Provide the [x, y] coordinate of the cell's center where the given text is located.  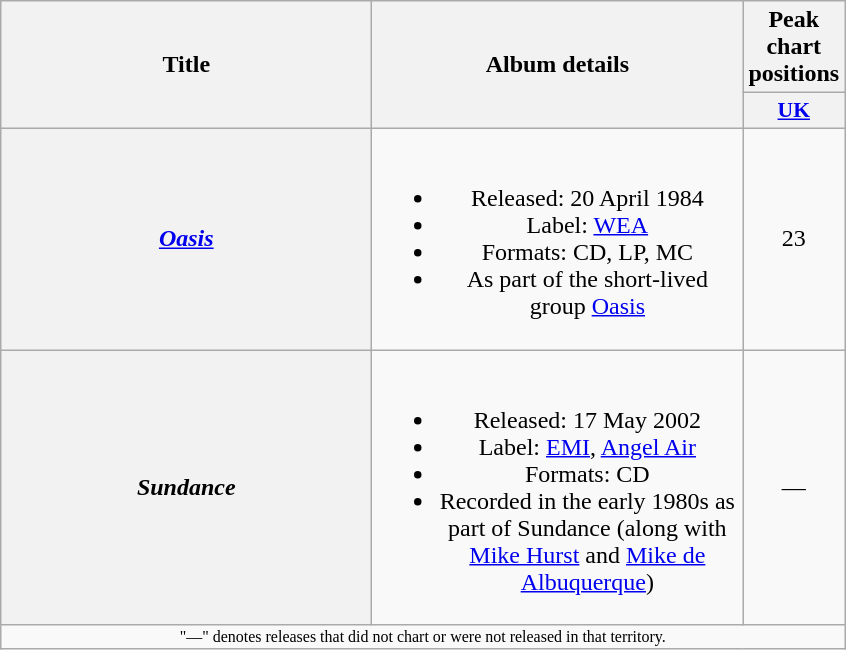
Oasis [186, 238]
Sundance [186, 488]
Released: 20 April 1984Label: WEAFormats: CD, LP, MCAs part of the short-lived group Oasis [558, 238]
— [794, 488]
Released: 17 May 2002Label: EMI, Angel AirFormats: CDRecorded in the early 1980s as part of Sundance (along with Mike Hurst and Mike de Albuquerque) [558, 488]
UK [794, 111]
Peak chart positions [794, 47]
23 [794, 238]
"—" denotes releases that did not chart or were not released in that territory. [423, 637]
Album details [558, 65]
Title [186, 65]
